Provide the [X, Y] coordinate of the cell's center where the given text is located.  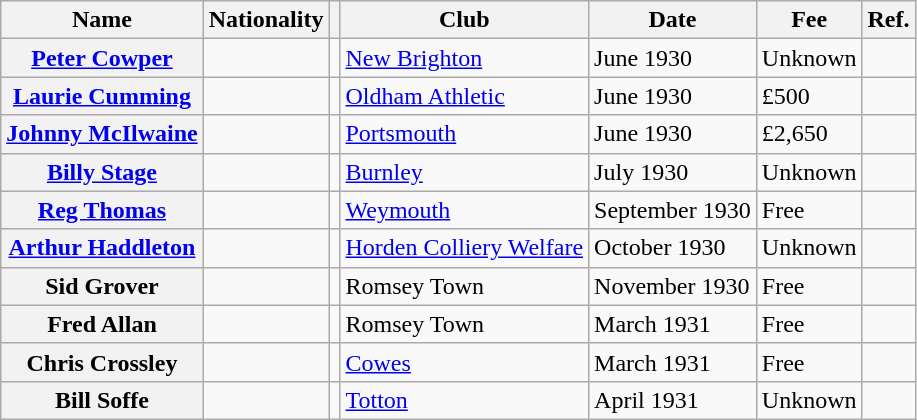
October 1930 [673, 248]
Fee [809, 20]
Reg Thomas [102, 210]
Billy Stage [102, 172]
Oldham Athletic [464, 96]
Nationality [266, 20]
Sid Grover [102, 286]
Ref. [888, 20]
New Brighton [464, 58]
Fred Allan [102, 324]
Bill Soffe [102, 400]
Peter Cowper [102, 58]
£2,650 [809, 134]
Burnley [464, 172]
Horden Colliery Welfare [464, 248]
Club [464, 20]
Chris Crossley [102, 362]
£500 [809, 96]
Weymouth [464, 210]
Date [673, 20]
Totton [464, 400]
July 1930 [673, 172]
November 1930 [673, 286]
Arthur Haddleton [102, 248]
Laurie Cumming [102, 96]
Name [102, 20]
Cowes [464, 362]
Johnny McIlwaine [102, 134]
September 1930 [673, 210]
Portsmouth [464, 134]
April 1931 [673, 400]
